Output the [X, Y] coordinate of the center of the cell containing the given text.  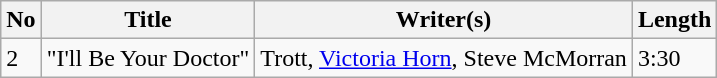
Trott, Victoria Horn, Steve McMorran [444, 58]
3:30 [674, 58]
Length [674, 20]
2 [21, 58]
"I'll Be Your Doctor" [148, 58]
No [21, 20]
Title [148, 20]
Writer(s) [444, 20]
